For the text-containing cell, return its midpoint in (x, y) coordinate format. 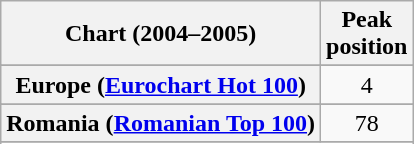
78 (367, 123)
4 (367, 85)
Peakposition (367, 34)
Chart (2004–2005) (161, 34)
Romania (Romanian Top 100) (161, 123)
Europe (Eurochart Hot 100) (161, 85)
